Output the [x, y] coordinate of the center of the cell containing the given text.  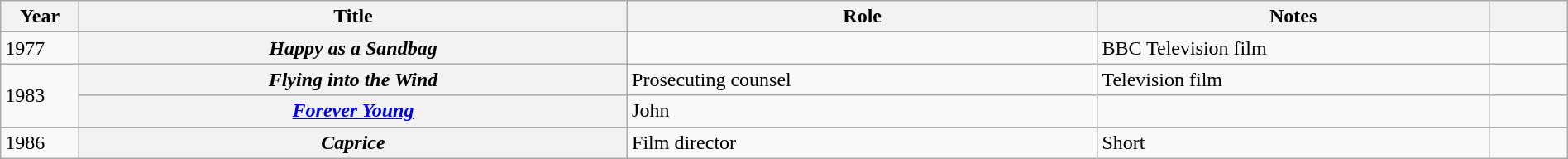
Title [352, 17]
Notes [1293, 17]
Happy as a Sandbag [352, 48]
John [863, 111]
Film director [863, 142]
Caprice [352, 142]
1983 [40, 95]
Television film [1293, 79]
Short [1293, 142]
BBC Television film [1293, 48]
Role [863, 17]
1977 [40, 48]
Flying into the Wind [352, 79]
Year [40, 17]
Forever Young [352, 111]
Prosecuting counsel [863, 79]
1986 [40, 142]
